Search for the cell housing the specified text and yield its (x, y) center coordinate. 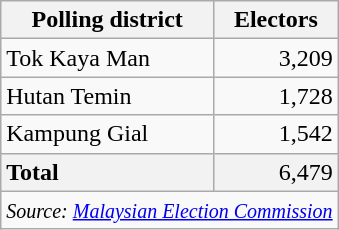
Electors (276, 20)
Total (108, 172)
Tok Kaya Man (108, 58)
Kampung Gial (108, 134)
1,542 (276, 134)
1,728 (276, 96)
Source: Malaysian Election Commission (170, 210)
3,209 (276, 58)
Polling district (108, 20)
Hutan Temin (108, 96)
6,479 (276, 172)
